Return (x, y) of the center of cell containing provided text 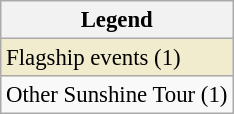
Other Sunshine Tour (1) (117, 95)
Flagship events (1) (117, 58)
Legend (117, 20)
